Search for the cell housing the specified text and yield its [x, y] center coordinate. 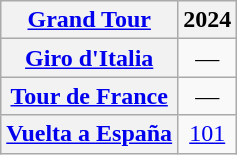
Tour de France [90, 96]
101 [208, 134]
Grand Tour [90, 20]
2024 [208, 20]
Vuelta a España [90, 134]
Giro d'Italia [90, 58]
